Identify which cell holds the provided text, then report its [x, y] central coordinate. 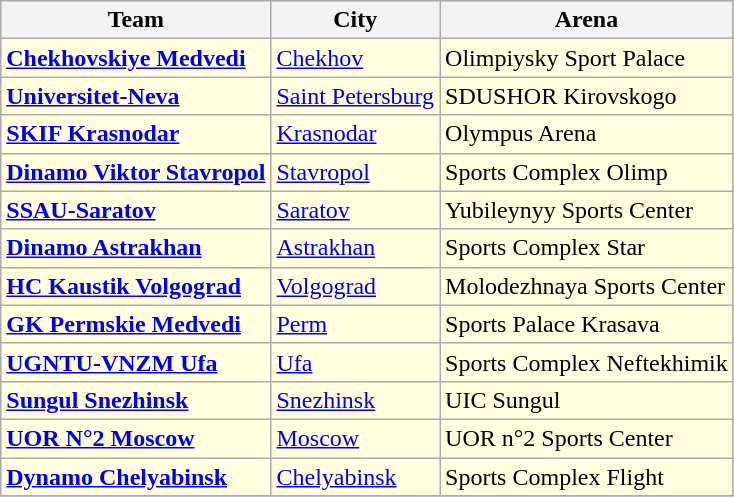
Arena [587, 20]
Yubileynyy Sports Center [587, 210]
Saratov [356, 210]
Olympus Arena [587, 134]
Team [136, 20]
UOR N°2 Moscow [136, 438]
Olimpiysky Sport Palace [587, 58]
Dinamo Viktor Stavropol [136, 172]
Moscow [356, 438]
Perm [356, 324]
Chekhov [356, 58]
Sports Complex Olimp [587, 172]
Astrakhan [356, 248]
Sports Palace Krasava [587, 324]
Sports Complex Neftekhimik [587, 362]
Snezhinsk [356, 400]
Stavropol [356, 172]
Universitet-Neva [136, 96]
Sports Complex Star [587, 248]
Saint Petersburg [356, 96]
Molodezhnaya Sports Center [587, 286]
HC Kaustik Volgograd [136, 286]
Sports Complex Flight [587, 477]
Volgograd [356, 286]
SKIF Krasnodar [136, 134]
Ufa [356, 362]
Chelyabinsk [356, 477]
Sungul Snezhinsk [136, 400]
UIC Sungul [587, 400]
City [356, 20]
UGNTU-VNZM Ufa [136, 362]
Chekhovskiye Medvedi [136, 58]
SDUSHOR Kirovskogo [587, 96]
SSAU-Saratov [136, 210]
Dinamo Astrakhan [136, 248]
GK Permskie Medvedi [136, 324]
Krasnodar [356, 134]
UOR n°2 Sports Center [587, 438]
Dynamo Chelyabinsk [136, 477]
